Locate the cell with the specified text and output its (X, Y) center coordinate. 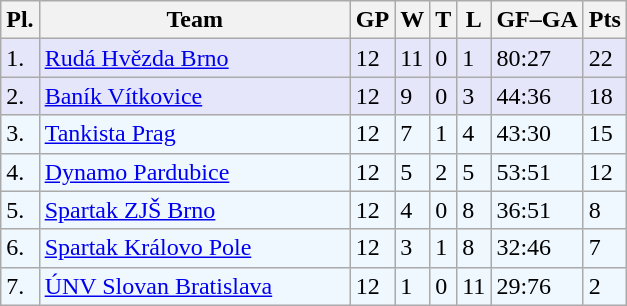
44:36 (537, 96)
ÚNV Slovan Bratislava (194, 286)
Spartak Královo Pole (194, 248)
Rudá Hvězda Brno (194, 58)
Pts (604, 20)
36:51 (537, 210)
Team (194, 20)
2. (20, 96)
4. (20, 172)
T (444, 20)
Spartak ZJŠ Brno (194, 210)
15 (604, 134)
53:51 (537, 172)
Tankista Prag (194, 134)
Pl. (20, 20)
L (474, 20)
18 (604, 96)
6. (20, 248)
Baník Vítkovice (194, 96)
GF–GA (537, 20)
5. (20, 210)
9 (412, 96)
W (412, 20)
1. (20, 58)
80:27 (537, 58)
43:30 (537, 134)
32:46 (537, 248)
GP (372, 20)
7. (20, 286)
3. (20, 134)
29:76 (537, 286)
22 (604, 58)
Dynamo Pardubice (194, 172)
